Locate the cell with the specified text and output its (x, y) center coordinate. 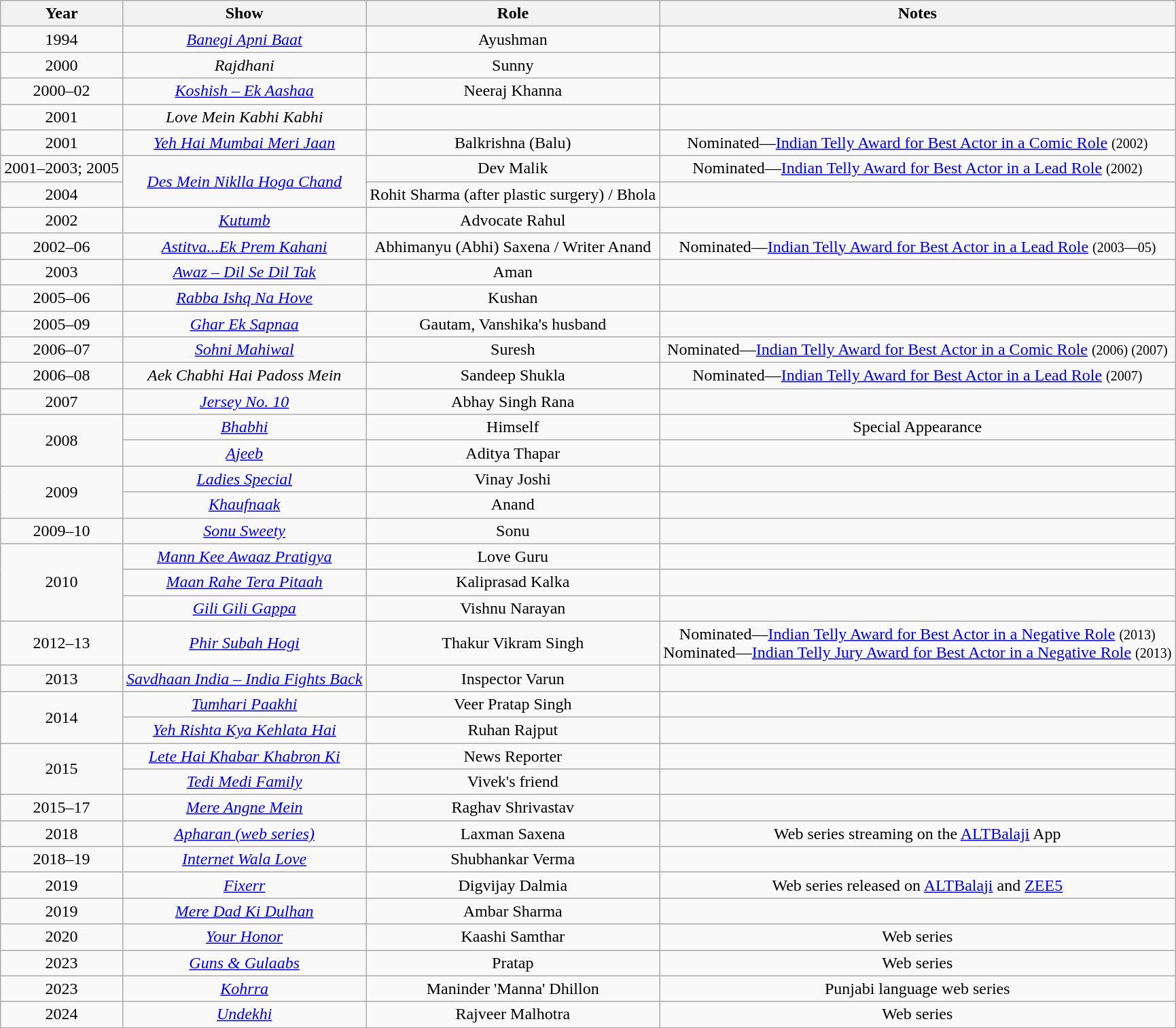
Apharan (web series) (244, 834)
Shubhankar Verma (513, 859)
Fixerr (244, 885)
2006–08 (62, 376)
2012–13 (62, 643)
Vivek's friend (513, 782)
Notes (917, 14)
2024 (62, 1014)
Ladies Special (244, 479)
Punjabi language web series (917, 989)
2005–09 (62, 324)
Web series released on ALTBalaji and ZEE5 (917, 885)
Phir Subah Hogi (244, 643)
Your Honor (244, 937)
Anand (513, 505)
Mere Dad Ki Dulhan (244, 911)
Sandeep Shukla (513, 376)
2006–07 (62, 350)
Yeh Rishta Kya Kehlata Hai (244, 730)
2005–06 (62, 298)
Undekhi (244, 1014)
Khaufnaak (244, 505)
Mere Angne Mein (244, 808)
Digvijay Dalmia (513, 885)
Astitva...Ek Prem Kahani (244, 246)
Laxman Saxena (513, 834)
2000–02 (62, 91)
Nominated—Indian Telly Award for Best Actor in a Lead Role (2007) (917, 376)
2013 (62, 678)
Nominated—Indian Telly Award for Best Actor in a Lead Role (2002) (917, 169)
Ruhan Rajput (513, 730)
2009 (62, 492)
Sonu (513, 531)
Love Mein Kabhi Kabhi (244, 117)
2003 (62, 272)
Kohrra (244, 989)
Abhay Singh Rana (513, 402)
Kaliprasad Kalka (513, 582)
Special Appearance (917, 427)
Nominated—Indian Telly Award for Best Actor in a Comic Role (2002) (917, 143)
Aman (513, 272)
Tumhari Paakhi (244, 704)
Guns & Gulaabs (244, 963)
Ghar Ek Sapnaa (244, 324)
Rohit Sharma (after plastic surgery) / Bhola (513, 194)
Inspector Varun (513, 678)
2015–17 (62, 808)
Himself (513, 427)
Maninder 'Manna' Dhillon (513, 989)
Des Mein Niklla Hoga Chand (244, 181)
Savdhaan India – India Fights Back (244, 678)
Neeraj Khanna (513, 91)
Koshish – Ek Aashaa (244, 91)
2018 (62, 834)
Rabba Ishq Na Hove (244, 298)
Nominated—Indian Telly Award for Best Actor in a Comic Role (2006) (2007) (917, 350)
2004 (62, 194)
Kushan (513, 298)
Suresh (513, 350)
News Reporter (513, 756)
Sonu Sweety (244, 531)
Mann Kee Awaaz Pratigya (244, 556)
Yeh Hai Mumbai Meri Jaan (244, 143)
Vinay Joshi (513, 479)
Tedi Medi Family (244, 782)
Ajeeb (244, 453)
Pratap (513, 963)
2001–2003; 2005 (62, 169)
Web series streaming on the ALTBalaji App (917, 834)
Banegi Apni Baat (244, 39)
2010 (62, 582)
Kutumb (244, 220)
2015 (62, 769)
Vishnu Narayan (513, 608)
1994 (62, 39)
Nominated—Indian Telly Award for Best Actor in a Negative Role (2013)Nominated—Indian Telly Jury Award for Best Actor in a Negative Role (2013) (917, 643)
2000 (62, 65)
2002 (62, 220)
Internet Wala Love (244, 859)
Nominated—Indian Telly Award for Best Actor in a Lead Role (2003—05) (917, 246)
Gautam, Vanshika's husband (513, 324)
Ambar Sharma (513, 911)
Jersey No. 10 (244, 402)
Show (244, 14)
2018–19 (62, 859)
Role (513, 14)
Balkrishna (Balu) (513, 143)
Aditya Thapar (513, 453)
Sunny (513, 65)
Maan Rahe Tera Pitaah (244, 582)
2008 (62, 440)
Raghav Shrivastav (513, 808)
Veer Pratap Singh (513, 704)
Dev Malik (513, 169)
Lete Hai Khabar Khabron Ki (244, 756)
2002–06 (62, 246)
2020 (62, 937)
Kaashi Samthar (513, 937)
Gili Gili Gappa (244, 608)
2014 (62, 717)
Love Guru (513, 556)
Sohni Mahiwal (244, 350)
Year (62, 14)
Rajveer Malhotra (513, 1014)
Awaz – Dil Se Dil Tak (244, 272)
Advocate Rahul (513, 220)
Aek Chabhi Hai Padoss Mein (244, 376)
Rajdhani (244, 65)
Ayushman (513, 39)
2007 (62, 402)
2009–10 (62, 531)
Bhabhi (244, 427)
Abhimanyu (Abhi) Saxena / Writer Anand (513, 246)
Thakur Vikram Singh (513, 643)
